Provide the [x, y] coordinate of the cell's center where the given text is located.  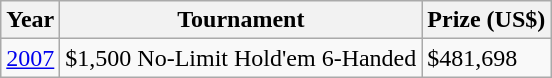
Prize (US$) [486, 20]
Year [30, 20]
Tournament [241, 20]
$481,698 [486, 58]
$1,500 No-Limit Hold'em 6-Handed [241, 58]
2007 [30, 58]
